From the cell containing the given text, extract its center point as (x, y) coordinate. 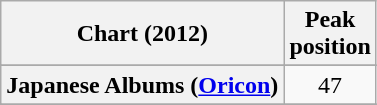
47 (330, 85)
Japanese Albums (Oricon) (142, 85)
Chart (2012) (142, 34)
Peakposition (330, 34)
